Search for the cell housing the specified text and yield its [X, Y] center coordinate. 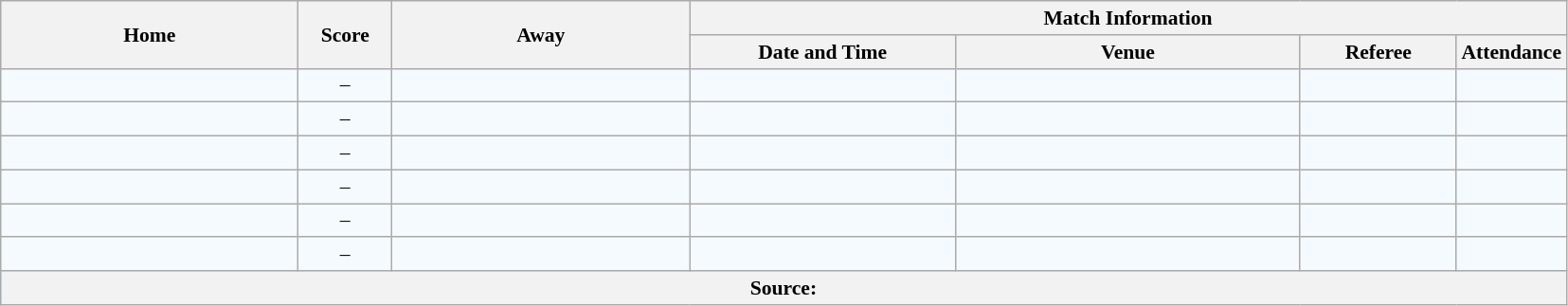
Home [150, 34]
Match Information [1127, 18]
Venue [1128, 52]
Attendance [1511, 52]
Source: [784, 288]
Score [345, 34]
Referee [1378, 52]
Date and Time [822, 52]
Away [541, 34]
